Capture the cell that displays the provided text and extract its [X, Y] central coordinate. 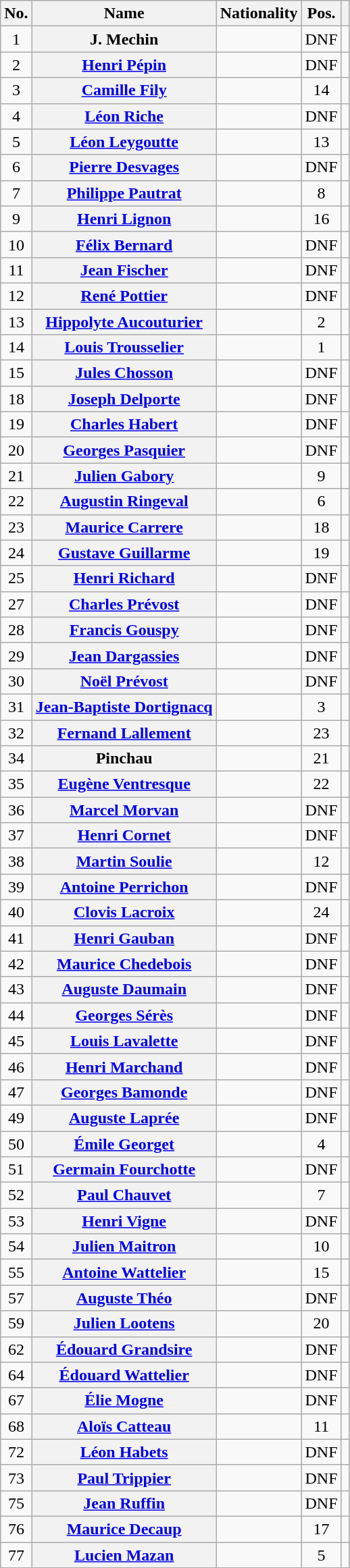
Pierre Desvages [124, 167]
37 [16, 836]
73 [16, 1478]
44 [16, 1015]
17 [322, 1529]
Antoine Wattelier [124, 1272]
Henri Vigne [124, 1221]
Eugène Ventresque [124, 784]
Name [124, 13]
Julien Gabory [124, 476]
Georges Sérès [124, 1015]
Émile Georget [124, 1144]
Jean-Baptiste Dortignacq [124, 707]
55 [16, 1272]
Fernand Lallement [124, 732]
8 [322, 193]
Augustin Ringeval [124, 502]
Camille Fily [124, 90]
64 [16, 1375]
Paul Trippier [124, 1478]
Nationality [259, 13]
Philippe Pautrat [124, 193]
Édouard Wattelier [124, 1375]
39 [16, 887]
René Pottier [124, 296]
Charles Prévost [124, 604]
Clovis Lacroix [124, 913]
31 [16, 707]
41 [16, 938]
57 [16, 1298]
Édouard Grandsire [124, 1349]
40 [16, 913]
75 [16, 1503]
J. Mechin [124, 39]
Henri Richard [124, 578]
Georges Pasquier [124, 450]
Charles Habert [124, 425]
25 [16, 578]
Auguste Laprée [124, 1118]
Paul Chauvet [124, 1195]
62 [16, 1349]
38 [16, 861]
Léon Habets [124, 1452]
67 [16, 1401]
Marcel Morvan [124, 810]
Hippolyte Aucouturier [124, 322]
45 [16, 1041]
34 [16, 759]
Joseph Delporte [124, 399]
Jean Ruffin [124, 1503]
59 [16, 1324]
Francis Gouspy [124, 630]
Julien Maitron [124, 1247]
Auguste Théo [124, 1298]
43 [16, 990]
Auguste Daumain [124, 990]
47 [16, 1092]
32 [16, 732]
35 [16, 784]
27 [16, 604]
Henri Gauban [124, 938]
Noël Prévost [124, 681]
46 [16, 1066]
Louis Lavalette [124, 1041]
Léon Riche [124, 116]
36 [16, 810]
Germain Fourchotte [124, 1170]
Pinchau [124, 759]
Henri Lignon [124, 219]
Maurice Chedebois [124, 964]
30 [16, 681]
72 [16, 1452]
Jules Chosson [124, 373]
Henri Cornet [124, 836]
Martin Soulie [124, 861]
Antoine Perrichon [124, 887]
Félix Bernard [124, 244]
49 [16, 1118]
42 [16, 964]
Henri Pépin [124, 65]
16 [322, 219]
Léon Leygoutte [124, 142]
Maurice Carrere [124, 527]
Jean Dargassies [124, 655]
No. [16, 13]
50 [16, 1144]
28 [16, 630]
29 [16, 655]
Jean Fischer [124, 270]
77 [16, 1555]
52 [16, 1195]
Lucien Mazan [124, 1555]
54 [16, 1247]
Georges Bamonde [124, 1092]
68 [16, 1426]
Henri Marchand [124, 1066]
51 [16, 1170]
Louis Trousselier [124, 348]
53 [16, 1221]
Maurice Decaup [124, 1529]
Pos. [322, 13]
Julien Lootens [124, 1324]
Aloïs Catteau [124, 1426]
Gustave Guillarme [124, 553]
Élie Mogne [124, 1401]
76 [16, 1529]
